From the cell containing the given text, extract its center point as (x, y) coordinate. 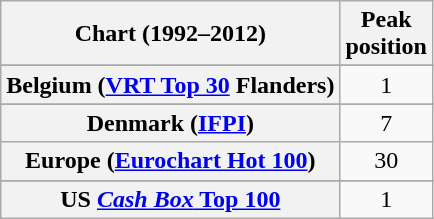
Belgium (VRT Top 30 Flanders) (170, 85)
Denmark (IFPI) (170, 123)
Peakposition (386, 34)
US Cash Box Top 100 (170, 199)
30 (386, 161)
Chart (1992–2012) (170, 34)
Europe (Eurochart Hot 100) (170, 161)
7 (386, 123)
